Determine the (x, y) coordinate at the center of the cell enclosing the given text.  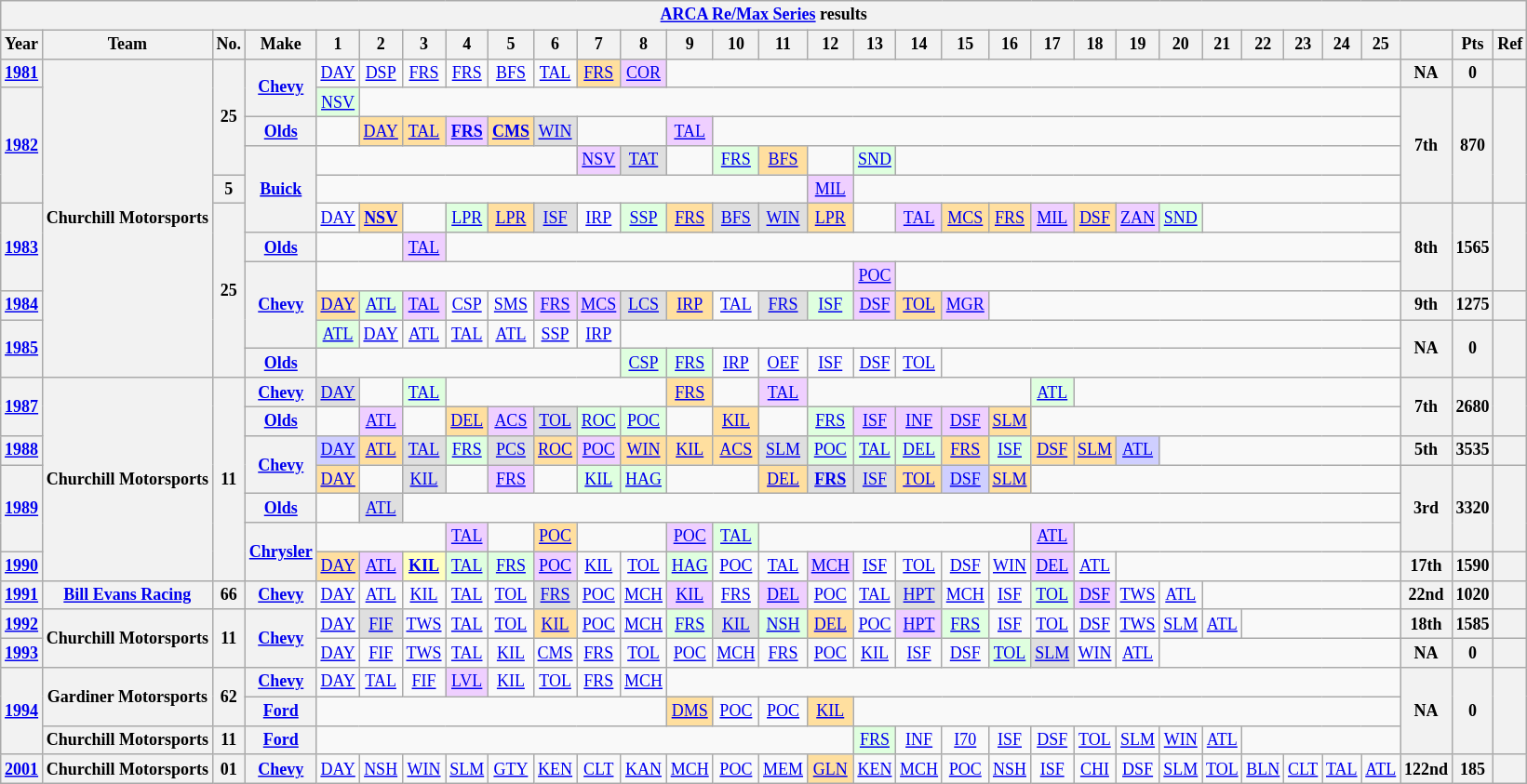
Gardiner Motorsports (127, 697)
1992 (22, 623)
1989 (22, 509)
COR (644, 73)
PCS (512, 450)
21 (1223, 45)
18th (1427, 623)
10 (736, 45)
LVL (467, 683)
1 (338, 45)
1985 (22, 349)
19 (1137, 45)
3rd (1427, 509)
1275 (1472, 305)
7 (599, 45)
Bill Evans Racing (127, 595)
Ref (1510, 45)
Pts (1472, 45)
17th (1427, 565)
DMS (690, 711)
TAT (644, 160)
SMS (512, 305)
20 (1181, 45)
Make (281, 45)
3 (424, 45)
GTY (512, 768)
15 (965, 45)
1990 (22, 565)
9 (690, 45)
1983 (22, 247)
24 (1342, 45)
4 (467, 45)
1590 (1472, 565)
17 (1052, 45)
DSP (381, 73)
18 (1095, 45)
8 (644, 45)
3320 (1472, 509)
1585 (1472, 623)
1020 (1472, 595)
Year (22, 45)
2 (381, 45)
2680 (1472, 406)
22 (1264, 45)
1565 (1472, 247)
66 (229, 595)
BLN (1264, 768)
22nd (1427, 595)
1993 (22, 653)
ARCA Re/Max Series results (764, 15)
6 (555, 45)
KAN (644, 768)
9th (1427, 305)
13 (875, 45)
2001 (22, 768)
62 (229, 697)
5th (1427, 450)
1984 (22, 305)
1987 (22, 406)
MEM (784, 768)
OEF (784, 363)
Team (127, 45)
MGR (965, 305)
1991 (22, 595)
ZAN (1137, 218)
1982 (22, 145)
No. (229, 45)
Buick (281, 190)
1981 (22, 73)
GLN (830, 768)
870 (1472, 145)
16 (1010, 45)
8th (1427, 247)
12 (830, 45)
122nd (1427, 768)
23 (1303, 45)
1988 (22, 450)
Chrysler (281, 551)
185 (1472, 768)
LCS (644, 305)
I70 (965, 740)
3535 (1472, 450)
14 (919, 45)
01 (229, 768)
1994 (22, 711)
CHI (1095, 768)
